Find where the given text appears and provide that cell's center as (x, y) coordinate. 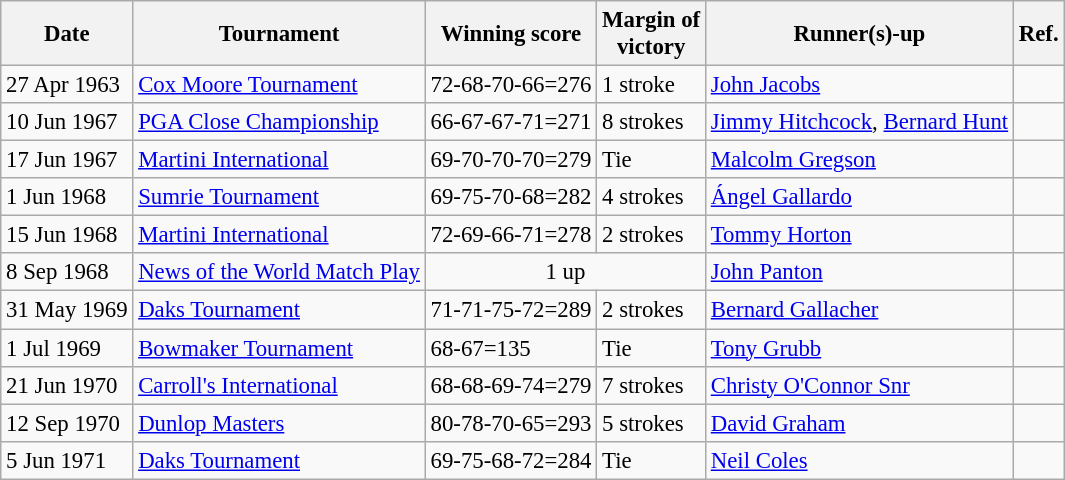
1 stroke (652, 85)
Dunlop Masters (279, 423)
68-68-69-74=279 (511, 385)
4 strokes (652, 197)
John Panton (859, 273)
Bernard Gallacher (859, 310)
Bowmaker Tournament (279, 348)
71-71-75-72=289 (511, 310)
5 Jun 1971 (67, 460)
1 up (565, 273)
Jimmy Hitchcock, Bernard Hunt (859, 122)
1 Jul 1969 (67, 348)
12 Sep 1970 (67, 423)
Runner(s)-up (859, 34)
66-67-67-71=271 (511, 122)
15 Jun 1968 (67, 235)
72-68-70-66=276 (511, 85)
Ref. (1038, 34)
72-69-66-71=278 (511, 235)
80-78-70-65=293 (511, 423)
69-75-68-72=284 (511, 460)
1 Jun 1968 (67, 197)
Carroll's International (279, 385)
21 Jun 1970 (67, 385)
Cox Moore Tournament (279, 85)
David Graham (859, 423)
Tournament (279, 34)
Neil Coles (859, 460)
Malcolm Gregson (859, 160)
17 Jun 1967 (67, 160)
Ángel Gallardo (859, 197)
10 Jun 1967 (67, 122)
Winning score (511, 34)
8 Sep 1968 (67, 273)
Tommy Horton (859, 235)
Tony Grubb (859, 348)
68-67=135 (511, 348)
News of the World Match Play (279, 273)
31 May 1969 (67, 310)
8 strokes (652, 122)
Sumrie Tournament (279, 197)
PGA Close Championship (279, 122)
Date (67, 34)
Margin ofvictory (652, 34)
7 strokes (652, 385)
Christy O'Connor Snr (859, 385)
5 strokes (652, 423)
69-75-70-68=282 (511, 197)
27 Apr 1963 (67, 85)
John Jacobs (859, 85)
69-70-70-70=279 (511, 160)
